Locate the cell with the specified text and output its (X, Y) center coordinate. 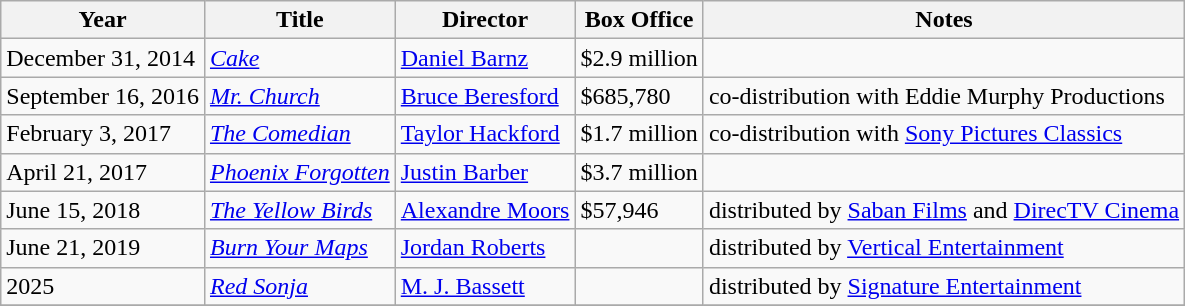
$57,946 (639, 210)
$3.7 million (639, 172)
co-distribution with Eddie Murphy Productions (944, 96)
$1.7 million (639, 134)
Daniel Barnz (485, 58)
April 21, 2017 (103, 172)
2025 (103, 286)
Director (485, 20)
Title (300, 20)
Alexandre Moors (485, 210)
Mr. Church (300, 96)
The Yellow Birds (300, 210)
Burn Your Maps (300, 248)
February 3, 2017 (103, 134)
The Comedian (300, 134)
June 21, 2019 (103, 248)
September 16, 2016 (103, 96)
Justin Barber (485, 172)
Phoenix Forgotten (300, 172)
distributed by Vertical Entertainment (944, 248)
December 31, 2014 (103, 58)
Cake (300, 58)
Notes (944, 20)
distributed by Signature Entertainment (944, 286)
Bruce Beresford (485, 96)
Year (103, 20)
co-distribution with Sony Pictures Classics (944, 134)
Red Sonja (300, 286)
Taylor Hackford (485, 134)
distributed by Saban Films and DirecTV Cinema (944, 210)
Jordan Roberts (485, 248)
$685,780 (639, 96)
Box Office (639, 20)
M. J. Bassett (485, 286)
June 15, 2018 (103, 210)
$2.9 million (639, 58)
